Pinpoint the cell where the given text exists, returning its [x, y] midpoint coordinate. 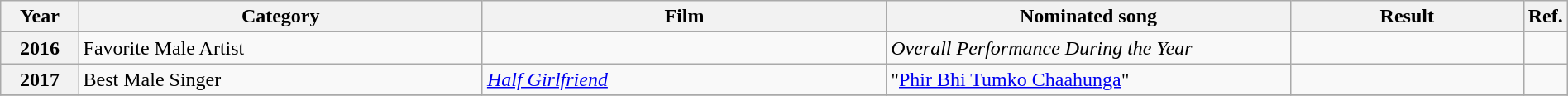
Year [40, 17]
2017 [40, 79]
Half Girlfriend [684, 79]
2016 [40, 48]
"Phir Bhi Tumko Chaahunga" [1088, 79]
Best Male Singer [280, 79]
Result [1407, 17]
Favorite Male Artist [280, 48]
Category [280, 17]
Overall Performance During the Year [1088, 48]
Ref. [1545, 17]
Film [684, 17]
Nominated song [1088, 17]
